Provide the (x, y) coordinate of the cell's center where the given text is located.  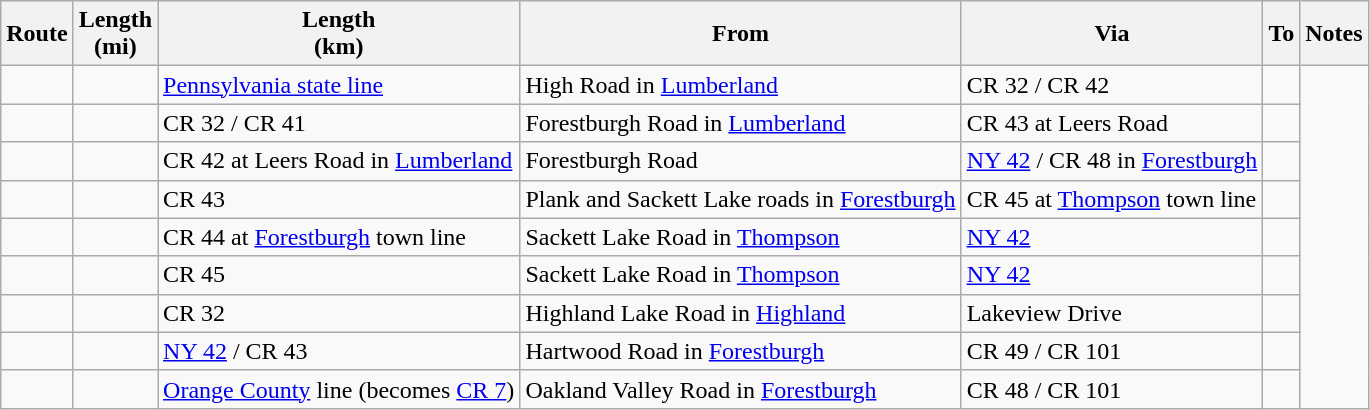
Route (37, 34)
CR 32 (339, 313)
CR 44 at Forestburgh town line (339, 237)
Lakeview Drive (1112, 313)
Pennsylvania state line (339, 85)
NY 42 / CR 48 in Forestburgh (1112, 161)
CR 45 (339, 275)
CR 49 / CR 101 (1112, 351)
Forestburgh Road (740, 161)
Highland Lake Road in Highland (740, 313)
CR 32 / CR 41 (339, 123)
High Road in Lumberland (740, 85)
Forestburgh Road in Lumberland (740, 123)
CR 42 at Leers Road in Lumberland (339, 161)
Oakland Valley Road in Forestburgh (740, 389)
CR 43 at Leers Road (1112, 123)
Notes (1334, 34)
CR 43 (339, 199)
From (740, 34)
Plank and Sackett Lake roads in Forestburgh (740, 199)
CR 45 at Thompson town line (1112, 199)
Via (1112, 34)
NY 42 / CR 43 (339, 351)
Length(mi) (115, 34)
CR 32 / CR 42 (1112, 85)
Hartwood Road in Forestburgh (740, 351)
Length(km) (339, 34)
Orange County line (becomes CR 7) (339, 389)
CR 48 / CR 101 (1112, 389)
To (1282, 34)
